Return (x, y) of the center of cell containing provided text 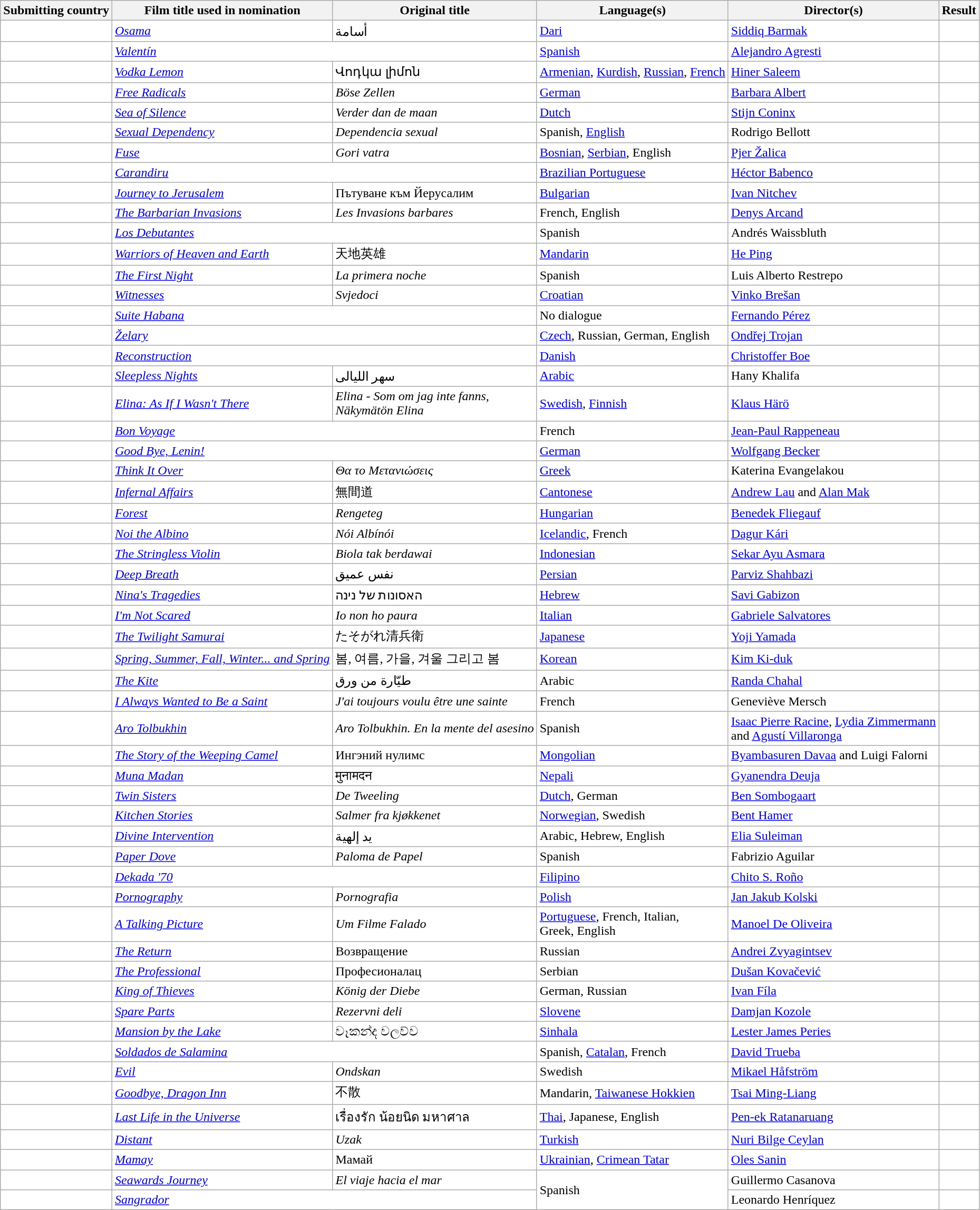
El viaje hacia el mar (434, 1180)
The First Night (222, 275)
Pen-ek Ratanaruang (833, 1117)
Slovene (633, 1011)
Goodbye, Dragon Inn (222, 1092)
Polish (633, 897)
Film title used in nomination (222, 11)
Nepali (633, 776)
Nina's Tragedies (222, 595)
Los Debutantes (325, 233)
Мамай (434, 1160)
Վոդկա լիմոն (434, 72)
เรื่องรัก น้อยนิด มหาศาล (434, 1117)
Norwegian, Swedish (633, 816)
Reconstruction (325, 355)
Fernando Pérez (833, 315)
Russian (633, 951)
Katerina Evangelakou (833, 471)
Želary (325, 335)
Bosnian, Serbian, English (633, 152)
Guillermo Casanova (833, 1180)
Nuri Bilge Ceylan (833, 1140)
Thai, Japanese, English (633, 1117)
Geneviève Mersch (833, 701)
Journey to Jerusalem (222, 192)
Pornografia (434, 897)
වෑකන්ද වලව්ව (434, 1031)
Mandarin (633, 254)
Rezervni deli (434, 1011)
Icelandic, French (633, 534)
Deep Breath (222, 574)
Kim Ki-duk (833, 659)
Bulgarian (633, 192)
Dutch, German (633, 796)
The Stringless Violin (222, 554)
Paper Dove (222, 857)
Gyanendra Deuja (833, 776)
Indonesian (633, 554)
たそがれ清兵衛 (434, 637)
Arabic, Hebrew, English (633, 836)
Sangrador (325, 1200)
Isaac Pierre Racine, Lydia Zimmermann and Agustí Villaronga (833, 729)
Croatian (633, 295)
يد إلهية (434, 836)
Damjan Kozole (833, 1011)
Divine Intervention (222, 836)
Mamay (222, 1160)
A Talking Picture (222, 924)
No dialogue (633, 315)
Suite Habana (325, 315)
Turkish (633, 1140)
봄, 여름, 가을, 겨울 그리고 봄 (434, 659)
Valentín (325, 51)
Dušan Kovačević (833, 971)
Seawards Journey (222, 1180)
Hany Khalifa (833, 376)
Les Invasions barbares (434, 212)
Pjer Žalica (833, 152)
Danish (633, 355)
Rengeteg (434, 514)
أسامة (434, 31)
Aro Tolbukhin (222, 729)
Um Filme Falado (434, 924)
Brazilian Portuguese (633, 172)
Sinhala (633, 1031)
Forest (222, 514)
Ivan Nitchev (833, 192)
Result (959, 11)
Mansion by the Lake (222, 1031)
Benedek Fliegauf (833, 514)
Uzak (434, 1140)
The Professional (222, 971)
Mandarin, Taiwanese Hokkien (633, 1092)
Serbian (633, 971)
Evil (222, 1071)
Klaus Härö (833, 404)
Spring, Summer, Fall, Winter... and Spring (222, 659)
Vinko Brešan (833, 295)
French, English (633, 212)
طيّارة من ورق (434, 681)
Language(s) (633, 11)
Nói Albínói (434, 534)
King of Thieves (222, 991)
Elia Suleiman (833, 836)
Luis Alberto Restrepo (833, 275)
Rodrigo Bellott (833, 132)
Andrew Lau and Alan Mak (833, 492)
Dagur Kári (833, 534)
Randa Chahal (833, 681)
Andrés Waissbluth (833, 233)
Dekada '70 (325, 877)
German, Russian (633, 991)
Pornography (222, 897)
Christoffer Boe (833, 355)
Ondřej Trojan (833, 335)
Ukrainian, Crimean Tatar (633, 1160)
The Story of the Weeping Camel (222, 756)
Пътуване към Йерусалим (434, 192)
Korean (633, 659)
Alejandro Agresti (833, 51)
The Barbarian Invasions (222, 212)
Chito S. Roño (833, 877)
Leonardo Henríquez (833, 1200)
La primera noche (434, 275)
Witnesses (222, 295)
Siddiq Barmak (833, 31)
Infernal Affairs (222, 492)
Gori vatra (434, 152)
Swedish (633, 1071)
Wolfgang Becker (833, 451)
Last Life in the Universe (222, 1117)
Cantonese (633, 492)
Greek (633, 471)
Θα το Μετανιώσεις (434, 471)
David Trueba (833, 1051)
天地英雄 (434, 254)
Director(s) (833, 11)
Spanish, English (633, 132)
Twin Sisters (222, 796)
Persian (633, 574)
Andrei Zvyagintsev (833, 951)
Byambasuren Davaa and Luigi Falorni (833, 756)
Bon Voyage (325, 431)
Lester James Peries (833, 1031)
Ondskan (434, 1071)
Gabriele Salvatores (833, 615)
Dependencia sexual (434, 132)
Професионалац (434, 971)
無間道 (434, 492)
Spare Parts (222, 1011)
Carandiru (325, 172)
Swedish, Finnish (633, 404)
Noi the Albino (222, 534)
Barbara Albert (833, 92)
J'ai toujours voulu être une sainte (434, 701)
Aro Tolbukhin. En la mente del asesino (434, 729)
Io non ho paura (434, 615)
Jean-Paul Rappeneau (833, 431)
Elina - Som om jag inte fanns, Näkymätön Elina (434, 404)
Oles Sanin (833, 1160)
Biola tak berdawai (434, 554)
Tsai Ming-Liang (833, 1092)
Bent Hamer (833, 816)
Stijn Coninx (833, 112)
Yoji Yamada (833, 637)
König der Diebe (434, 991)
He Ping (833, 254)
Manoel De Oliveira (833, 924)
The Return (222, 951)
Warriors of Heaven and Earth (222, 254)
Salmer fra kjøkkenet (434, 816)
Think It Over (222, 471)
De Tweeling (434, 796)
Osama (222, 31)
Muna Madan (222, 776)
Armenian, Kurdish, Russian, French (633, 72)
Kitchen Stories (222, 816)
Sleepless Nights (222, 376)
Elina: As If I Wasn't There (222, 404)
Good Bye, Lenin! (325, 451)
Sea of Silence (222, 112)
Vodka Lemon (222, 72)
Jan Jakub Kolski (833, 897)
Sexual Dependency (222, 132)
Spanish, Catalan, French (633, 1051)
Böse Zellen (434, 92)
Free Radicals (222, 92)
Sekar Ayu Asmara (833, 554)
Svjedoci (434, 295)
Japanese (633, 637)
Soldados de Salamina (325, 1051)
Verder dan de maan (434, 112)
Dari (633, 31)
Héctor Babenco (833, 172)
The Kite (222, 681)
I'm Not Scared (222, 615)
Fabrizio Aguilar (833, 857)
不散 (434, 1092)
Fuse (222, 152)
Hungarian (633, 514)
Hiner Saleem (833, 72)
Parviz Shahbazi (833, 574)
Mikael Håfström (833, 1071)
Ben Sombogaart (833, 796)
Mongolian (633, 756)
Italian (633, 615)
Filipino (633, 877)
मुनामदन (434, 776)
Submitting country (56, 11)
Hebrew (633, 595)
Portuguese, French, Italian, Greek, English (633, 924)
Paloma de Papel (434, 857)
האסונות של נינה (434, 595)
Dutch (633, 112)
Original title (434, 11)
نفس عمیق (434, 574)
Distant (222, 1140)
Savi Gabizon (833, 595)
Возвращение (434, 951)
Denys Arcand (833, 212)
سهر الليالى (434, 376)
Czech, Russian, German, English (633, 335)
Ингэний нулимс (434, 756)
Ivan Fíla (833, 991)
I Always Wanted to Be a Saint (222, 701)
The Twilight Samurai (222, 637)
